Return the (X, Y) coordinate for the center point of the cell that contains the specified text.  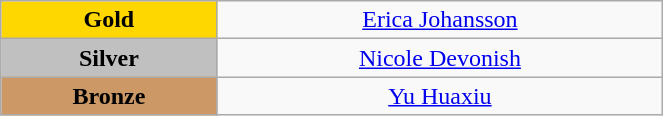
Erica Johansson (440, 20)
Bronze (109, 96)
Nicole Devonish (440, 58)
Gold (109, 20)
Silver (109, 58)
Yu Huaxiu (440, 96)
